Provide the [X, Y] coordinate of the cell's center where the given text is located.  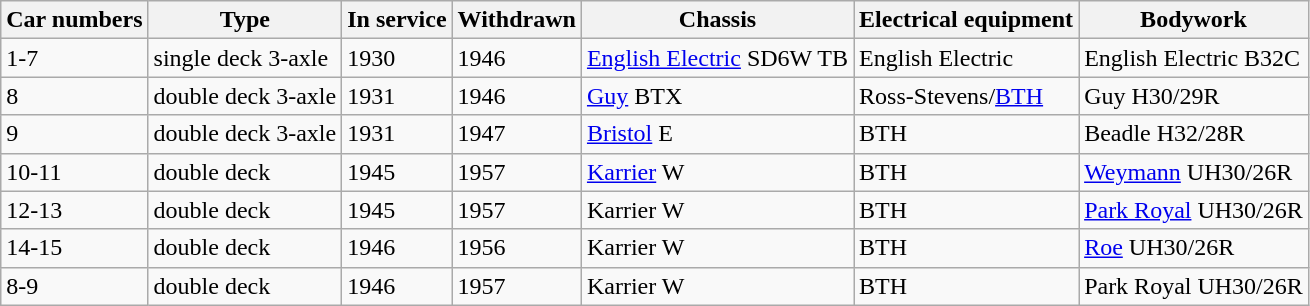
14-15 [74, 248]
Bristol E [717, 134]
8 [74, 96]
Beadle H32/28R [1194, 134]
English Electric [966, 58]
Ross-Stevens/BTH [966, 96]
English Electric B32C [1194, 58]
12-13 [74, 210]
8-9 [74, 286]
Bodywork [1194, 20]
1930 [397, 58]
In service [397, 20]
10-11 [74, 172]
Roe UH30/26R [1194, 248]
1947 [516, 134]
Electrical equipment [966, 20]
Chassis [717, 20]
Car numbers [74, 20]
Guy H30/29R [1194, 96]
9 [74, 134]
Weymann UH30/26R [1194, 172]
Withdrawn [516, 20]
Type [245, 20]
English Electric SD6W TB [717, 58]
1-7 [74, 58]
1956 [516, 248]
Guy BTX [717, 96]
single deck 3-axle [245, 58]
